For the text-containing cell, return its midpoint in (x, y) coordinate format. 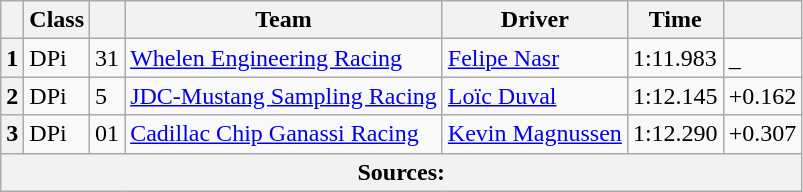
1:12.145 (675, 96)
1:12.290 (675, 134)
Loïc Duval (534, 96)
Sources: (402, 172)
Class (57, 20)
2 (12, 96)
+0.162 (762, 96)
Driver (534, 20)
JDC-Mustang Sampling Racing (284, 96)
Felipe Nasr (534, 58)
Cadillac Chip Ganassi Racing (284, 134)
Time (675, 20)
31 (108, 58)
1 (12, 58)
Team (284, 20)
+0.307 (762, 134)
Whelen Engineering Racing (284, 58)
Kevin Magnussen (534, 134)
_ (762, 58)
5 (108, 96)
01 (108, 134)
1:11.983 (675, 58)
3 (12, 134)
